Output the (x, y) coordinate of the center of the cell containing the given text.  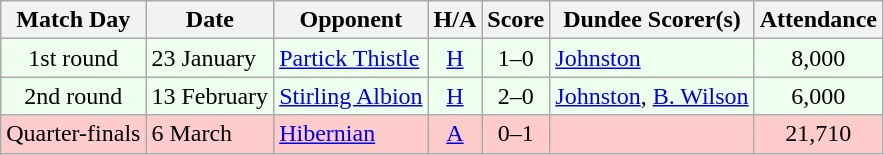
Partick Thistle (351, 58)
Match Day (74, 20)
Date (210, 20)
Johnston (652, 58)
Stirling Albion (351, 96)
13 February (210, 96)
Attendance (818, 20)
23 January (210, 58)
6,000 (818, 96)
Score (516, 20)
H/A (455, 20)
Quarter-finals (74, 134)
6 March (210, 134)
0–1 (516, 134)
Hibernian (351, 134)
2–0 (516, 96)
Dundee Scorer(s) (652, 20)
Opponent (351, 20)
1–0 (516, 58)
Johnston, B. Wilson (652, 96)
A (455, 134)
8,000 (818, 58)
2nd round (74, 96)
1st round (74, 58)
21,710 (818, 134)
